Return the [x, y] coordinate for the center point of the cell that contains the specified text.  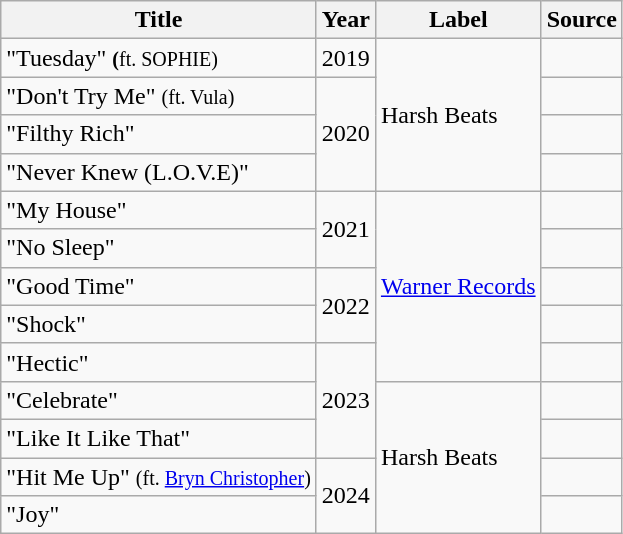
2021 [346, 229]
"Good Time" [159, 286]
"Hit Me Up" (ft. Bryn Christopher) [159, 477]
Warner Records [458, 286]
2022 [346, 305]
2020 [346, 134]
"Celebrate" [159, 400]
Year [346, 20]
"Filthy Rich" [159, 134]
"Tuesday" (ft. SOPHIE) [159, 58]
"Joy" [159, 515]
"Like It Like That" [159, 438]
"My House" [159, 210]
2023 [346, 400]
Title [159, 20]
"Never Knew (L.O.V.E)" [159, 172]
2024 [346, 496]
"Hectic" [159, 362]
Label [458, 20]
"No Sleep" [159, 248]
"Shock" [159, 324]
Source [582, 20]
"Don't Try Me" (ft. Vula) [159, 96]
2019 [346, 58]
